Identify which cell holds the provided text, then report its (x, y) central coordinate. 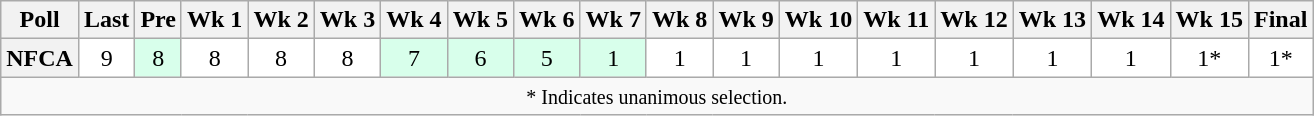
Wk 2 (281, 20)
5 (547, 58)
6 (480, 58)
Wk 6 (547, 20)
Wk 8 (679, 20)
Wk 4 (414, 20)
Wk 7 (613, 20)
Wk 13 (1052, 20)
Wk 5 (480, 20)
Final (1280, 20)
Wk 11 (896, 20)
Wk 9 (746, 20)
NFCA (40, 58)
7 (414, 58)
Last (106, 20)
Wk 10 (818, 20)
9 (106, 58)
Wk 3 (347, 20)
Wk 12 (974, 20)
Poll (40, 20)
Wk 1 (214, 20)
* Indicates unanimous selection. (657, 96)
Wk 14 (1131, 20)
Wk 15 (1209, 20)
Pre (158, 20)
